Output the [X, Y] coordinate of the center of the cell containing the given text.  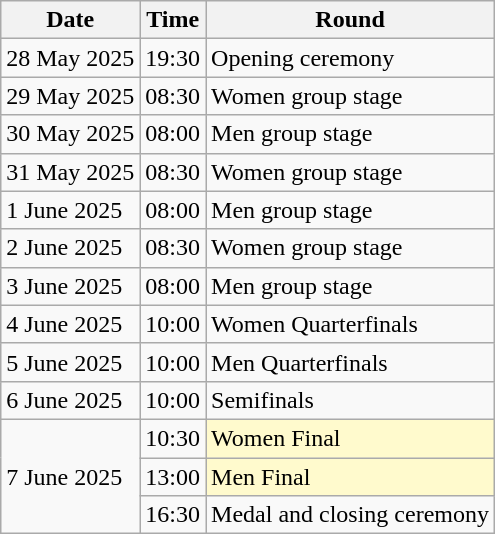
Opening ceremony [350, 58]
Men Quarterfinals [350, 362]
Women Quarterfinals [350, 324]
Round [350, 20]
Time [173, 20]
2 June 2025 [70, 248]
1 June 2025 [70, 210]
Date [70, 20]
30 May 2025 [70, 134]
16:30 [173, 515]
5 June 2025 [70, 362]
Women Final [350, 438]
29 May 2025 [70, 96]
Semifinals [350, 400]
3 June 2025 [70, 286]
19:30 [173, 58]
13:00 [173, 477]
6 June 2025 [70, 400]
28 May 2025 [70, 58]
10:30 [173, 438]
7 June 2025 [70, 476]
Men Final [350, 477]
4 June 2025 [70, 324]
Medal and closing ceremony [350, 515]
31 May 2025 [70, 172]
